Return the (X, Y) coordinate for the center point of the cell that contains the specified text.  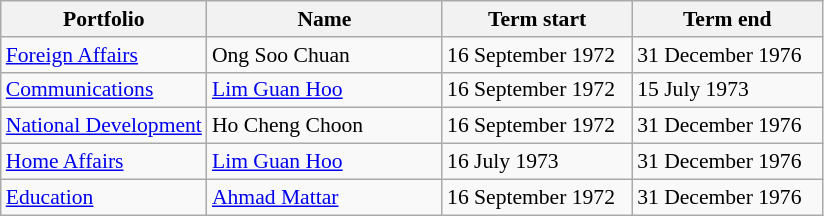
Term end (727, 19)
Home Affairs (104, 162)
Communications (104, 90)
Ho Cheng Choon (324, 126)
Ahmad Mattar (324, 197)
Ong Soo Chuan (324, 55)
Term start (537, 19)
Name (324, 19)
Education (104, 197)
16 July 1973 (537, 162)
15 July 1973 (727, 90)
Foreign Affairs (104, 55)
Portfolio (104, 19)
National Development (104, 126)
